Extract the [x, y] coordinate from the center of the cell holding the provided text.  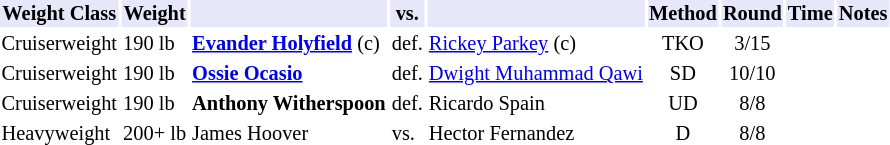
Weight Class [60, 14]
10/10 [752, 74]
SD [682, 74]
TKO [682, 44]
3/15 [752, 44]
Evander Holyfield (c) [290, 44]
Dwight Muhammad Qawi [536, 74]
Ossie Ocasio [290, 74]
vs. [407, 14]
Rickey Parkey (c) [536, 44]
Time [810, 14]
Ricardo Spain [536, 104]
Method [682, 14]
8/8 [752, 104]
Notes [863, 14]
UD [682, 104]
Weight [155, 14]
Round [752, 14]
Anthony Witherspoon [290, 104]
